Pinpoint the cell where the given text exists, returning its (x, y) midpoint coordinate. 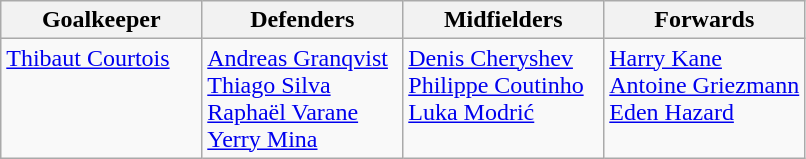
Midfielders (504, 20)
Denis Cheryshev Philippe Coutinho Luka Modrić (504, 98)
Defenders (302, 20)
Forwards (704, 20)
Thibaut Courtois (102, 98)
Goalkeeper (102, 20)
Andreas Granqvist Thiago Silva Raphaël Varane Yerry Mina (302, 98)
Harry Kane Antoine Griezmann Eden Hazard (704, 98)
